Extract the [X, Y] coordinate from the center of the cell holding the provided text.  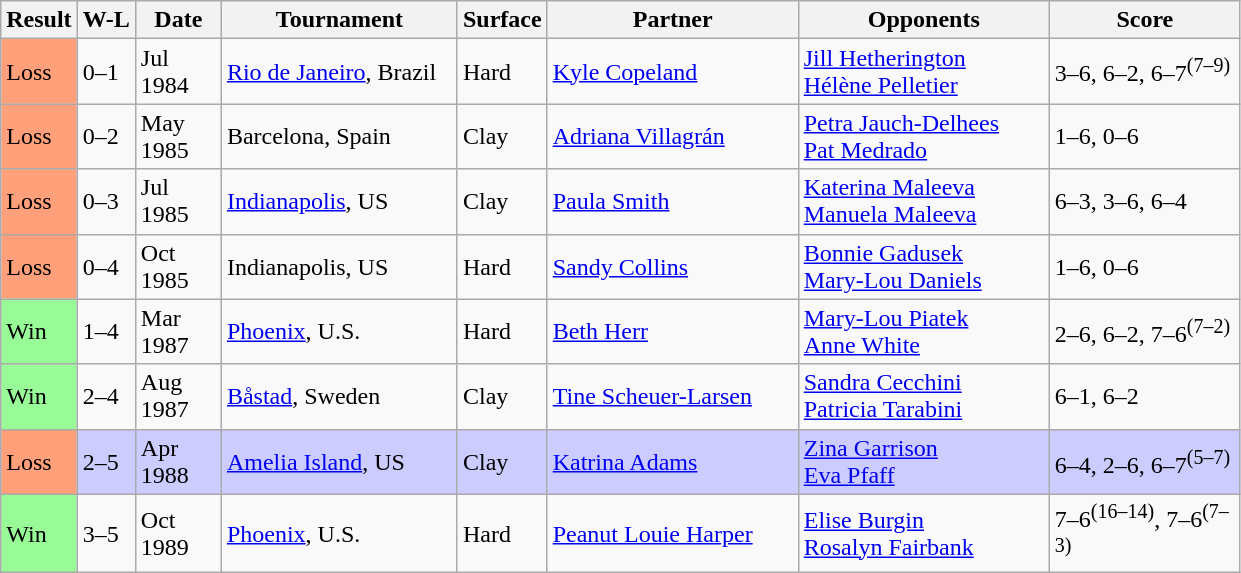
Kyle Copeland [672, 72]
0–3 [106, 202]
0–2 [106, 136]
2–4 [106, 396]
Opponents [924, 20]
W-L [106, 20]
Båstad, Sweden [339, 396]
Bonnie Gadusek Mary-Lou Daniels [924, 266]
6–3, 3–6, 6–4 [1144, 202]
2–6, 6–2, 7–6(7–2) [1144, 332]
Adriana Villagrán [672, 136]
Beth Herr [672, 332]
Jul 1984 [178, 72]
Peanut Louie Harper [672, 533]
1–4 [106, 332]
Paula Smith [672, 202]
Mary-Lou Piatek Anne White [924, 332]
7–6(16–14), 7–6(7–3) [1144, 533]
Result [39, 20]
Elise Burgin Rosalyn Fairbank [924, 533]
0–1 [106, 72]
Jul 1985 [178, 202]
Oct 1985 [178, 266]
Aug 1987 [178, 396]
Zina Garrison Eva Pfaff [924, 462]
Katerina Maleeva Manuela Maleeva [924, 202]
Mar 1987 [178, 332]
Barcelona, Spain [339, 136]
Rio de Janeiro, Brazil [339, 72]
Score [1144, 20]
Apr 1988 [178, 462]
Partner [672, 20]
0–4 [106, 266]
Sandra Cecchini Patricia Tarabini [924, 396]
Petra Jauch-Delhees Pat Medrado [924, 136]
3–5 [106, 533]
6–4, 2–6, 6–7(5–7) [1144, 462]
Sandy Collins [672, 266]
2–5 [106, 462]
Tine Scheuer-Larsen [672, 396]
3–6, 6–2, 6–7(7–9) [1144, 72]
Date [178, 20]
Tournament [339, 20]
Katrina Adams [672, 462]
6–1, 6–2 [1144, 396]
Oct 1989 [178, 533]
May 1985 [178, 136]
Jill Hetherington Hélène Pelletier [924, 72]
Amelia Island, US [339, 462]
Surface [502, 20]
